Return the [x, y] coordinate for the center point of the cell that contains the specified text.  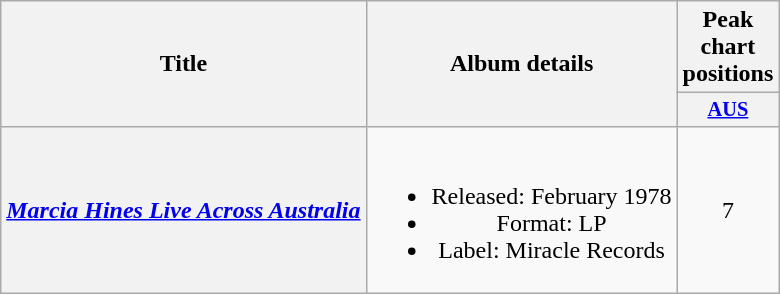
AUS [728, 110]
Album details [522, 64]
7 [728, 210]
Marcia Hines Live Across Australia [184, 210]
Peak chart positions [728, 47]
Title [184, 64]
Released: February 1978Format: LPLabel: Miracle Records [522, 210]
